Search for the cell housing the specified text and yield its [X, Y] center coordinate. 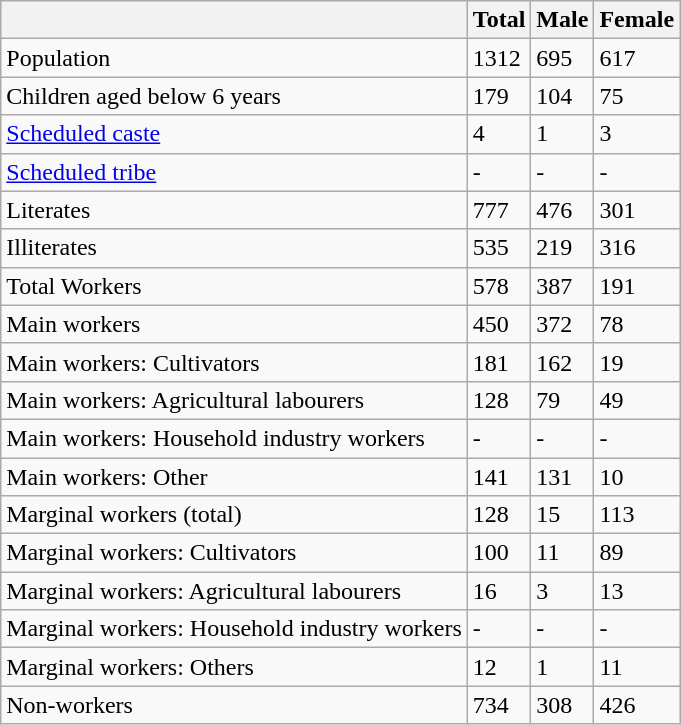
535 [499, 248]
Illiterates [234, 248]
Main workers: Agricultural labourers [234, 400]
131 [562, 477]
Marginal workers: Agricultural labourers [234, 591]
10 [637, 477]
1312 [499, 58]
734 [499, 705]
113 [637, 515]
75 [637, 96]
Male [562, 20]
Main workers: Household industry workers [234, 438]
578 [499, 286]
Population [234, 58]
191 [637, 286]
372 [562, 324]
141 [499, 477]
13 [637, 591]
100 [499, 553]
Children aged below 6 years [234, 96]
49 [637, 400]
Marginal workers (total) [234, 515]
426 [637, 705]
Main workers: Cultivators [234, 362]
4 [499, 134]
179 [499, 96]
316 [637, 248]
219 [562, 248]
Main workers [234, 324]
Literates [234, 210]
89 [637, 553]
Female [637, 20]
Scheduled tribe [234, 172]
162 [562, 362]
181 [499, 362]
79 [562, 400]
387 [562, 286]
12 [499, 667]
104 [562, 96]
16 [499, 591]
Scheduled caste [234, 134]
78 [637, 324]
Main workers: Other [234, 477]
695 [562, 58]
15 [562, 515]
Marginal workers: Others [234, 667]
450 [499, 324]
308 [562, 705]
617 [637, 58]
476 [562, 210]
Total Workers [234, 286]
301 [637, 210]
Non-workers [234, 705]
19 [637, 362]
Marginal workers: Household industry workers [234, 629]
Marginal workers: Cultivators [234, 553]
Total [499, 20]
777 [499, 210]
